Return the (x, y) coordinate for the center point of the cell that contains the specified text.  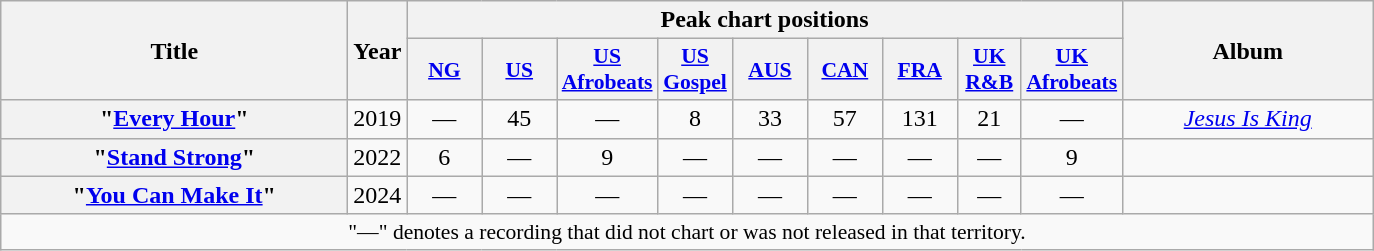
US (520, 70)
"—" denotes a recording that did not chart or was not released in that territory. (687, 232)
NG (444, 70)
Peak chart positions (764, 20)
57 (844, 119)
Jesus Is King (1248, 119)
Year (378, 50)
Album (1248, 50)
USGospel (696, 70)
21 (989, 119)
6 (444, 157)
2024 (378, 195)
2019 (378, 119)
FRA (920, 70)
CAN (844, 70)
UKAfrobeats (1072, 70)
"Stand Strong" (174, 157)
"Every Hour" (174, 119)
"You Can Make It" (174, 195)
Title (174, 50)
8 (696, 119)
131 (920, 119)
USAfrobeats (608, 70)
33 (770, 119)
45 (520, 119)
UKR&B (989, 70)
AUS (770, 70)
2022 (378, 157)
